Identify which cell holds the provided text, then report its (X, Y) central coordinate. 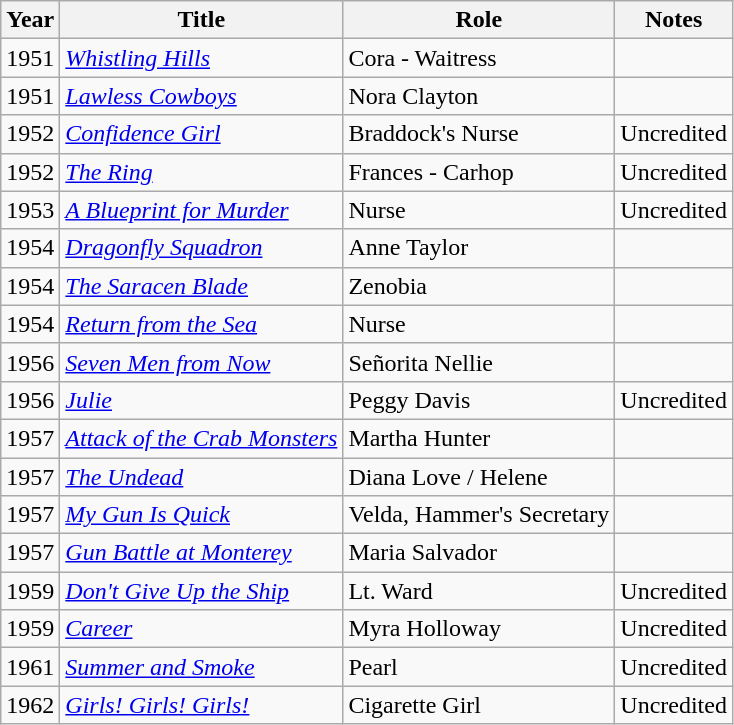
Braddock's Nurse (479, 134)
1962 (30, 705)
Myra Holloway (479, 629)
Anne Taylor (479, 248)
Confidence Girl (202, 134)
Martha Hunter (479, 438)
Gun Battle at Monterey (202, 553)
My Gun Is Quick (202, 515)
Señorita Nellie (479, 362)
1953 (30, 210)
Nora Clayton (479, 96)
Seven Men from Now (202, 362)
Diana Love / Helene (479, 477)
Career (202, 629)
The Ring (202, 172)
Zenobia (479, 286)
Peggy Davis (479, 400)
Cora - Waitress (479, 58)
Lt. Ward (479, 591)
A Blueprint for Murder (202, 210)
The Saracen Blade (202, 286)
Role (479, 20)
Velda, Hammer's Secretary (479, 515)
1961 (30, 667)
Frances - Carhop (479, 172)
Summer and Smoke (202, 667)
Dragonfly Squadron (202, 248)
Title (202, 20)
Pearl (479, 667)
Attack of the Crab Monsters (202, 438)
Notes (674, 20)
Don't Give Up the Ship (202, 591)
Whistling Hills (202, 58)
Lawless Cowboys (202, 96)
Year (30, 20)
Cigarette Girl (479, 705)
Return from the Sea (202, 324)
Girls! Girls! Girls! (202, 705)
The Undead (202, 477)
Maria Salvador (479, 553)
Julie (202, 400)
